Search for the cell housing the specified text and yield its (X, Y) center coordinate. 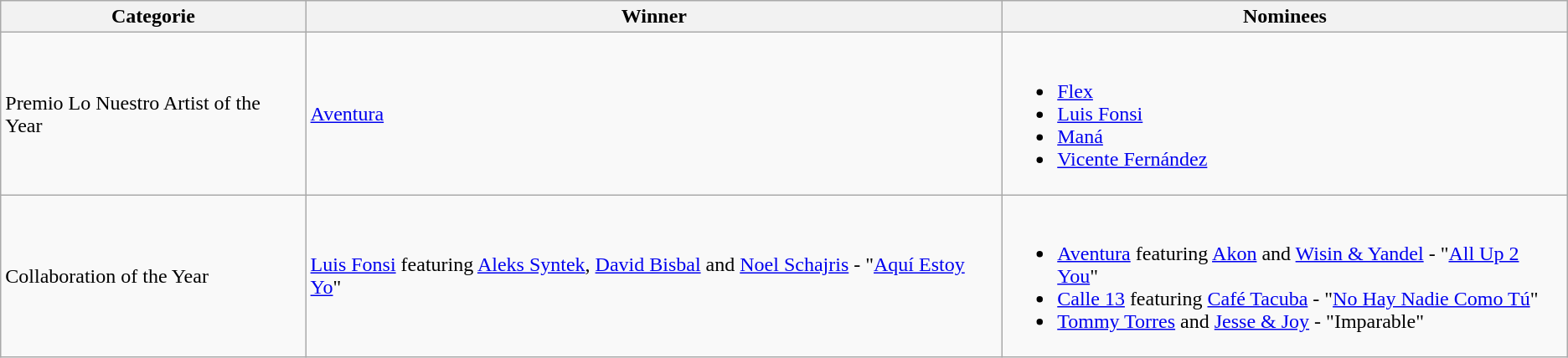
Luis Fonsi featuring Aleks Syntek, David Bisbal and Noel Schajris - "Aquí Estoy Yo" (654, 276)
Aventura (654, 114)
Premio Lo Nuestro Artist of the Year (153, 114)
Categorie (153, 17)
FlexLuis FonsiManáVicente Fernández (1285, 114)
Collaboration of the Year (153, 276)
Winner (654, 17)
Nominees (1285, 17)
